Determine the (X, Y) coordinate at the center of the cell enclosing the given text.  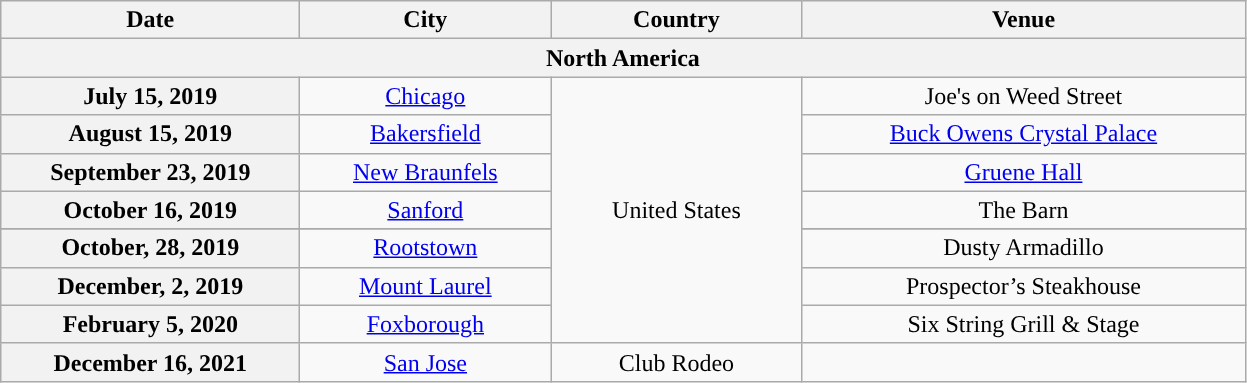
Club Rodeo (676, 362)
San Jose (426, 362)
New Braunfels (426, 172)
City (426, 20)
Bakersfield (426, 134)
Joe's on Weed Street (1024, 96)
Date (150, 20)
October 16, 2019 (150, 210)
Rootstown (426, 248)
Mount Laurel (426, 286)
August 15, 2019 (150, 134)
September 23, 2019 (150, 172)
Gruene Hall (1024, 172)
July 15, 2019 (150, 96)
Prospector’s Steakhouse (1024, 286)
February 5, 2020 (150, 324)
United States (676, 210)
Buck Owens Crystal Palace (1024, 134)
December 16, 2021 (150, 362)
Chicago (426, 96)
The Barn (1024, 210)
Country (676, 20)
North America (623, 58)
Foxborough (426, 324)
Dusty Armadillo (1024, 248)
Sanford (426, 210)
October, 28, 2019 (150, 248)
Six String Grill & Stage (1024, 324)
Venue (1024, 20)
December, 2, 2019 (150, 286)
